Pinpoint the cell where the given text exists, returning its [x, y] midpoint coordinate. 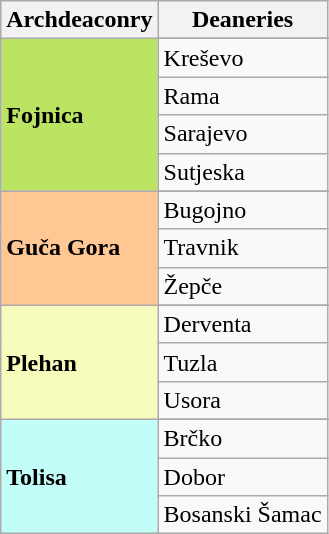
Bugojno [242, 210]
Sutjeska [242, 172]
Fojnica [80, 115]
Derventa [242, 324]
Bosanski Šamac [242, 515]
Dobor [242, 477]
Deaneries [242, 20]
Brčko [242, 438]
Rama [242, 96]
Archdeaconry [80, 20]
Sarajevo [242, 134]
Plehan [80, 362]
Kreševo [242, 58]
Usora [242, 400]
Žepče [242, 286]
Tolisa [80, 476]
Tuzla [242, 362]
Guča Gora [80, 248]
Travnik [242, 248]
